Search for the cell housing the specified text and yield its [x, y] center coordinate. 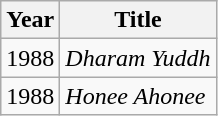
Year [30, 20]
Dharam Yuddh [138, 58]
Title [138, 20]
Honee Ahonee [138, 96]
